Locate the cell with the specified text and output its [X, Y] center coordinate. 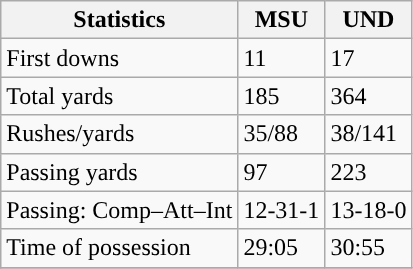
11 [282, 58]
35/88 [282, 134]
30:55 [368, 248]
MSU [282, 20]
UND [368, 20]
185 [282, 96]
Statistics [120, 20]
Passing yards [120, 172]
29:05 [282, 248]
Total yards [120, 96]
17 [368, 58]
Time of possession [120, 248]
Passing: Comp–Att–Int [120, 210]
223 [368, 172]
38/141 [368, 134]
13-18-0 [368, 210]
Rushes/yards [120, 134]
97 [282, 172]
364 [368, 96]
12-31-1 [282, 210]
First downs [120, 58]
